Pinpoint the cell where the given text exists, returning its [x, y] midpoint coordinate. 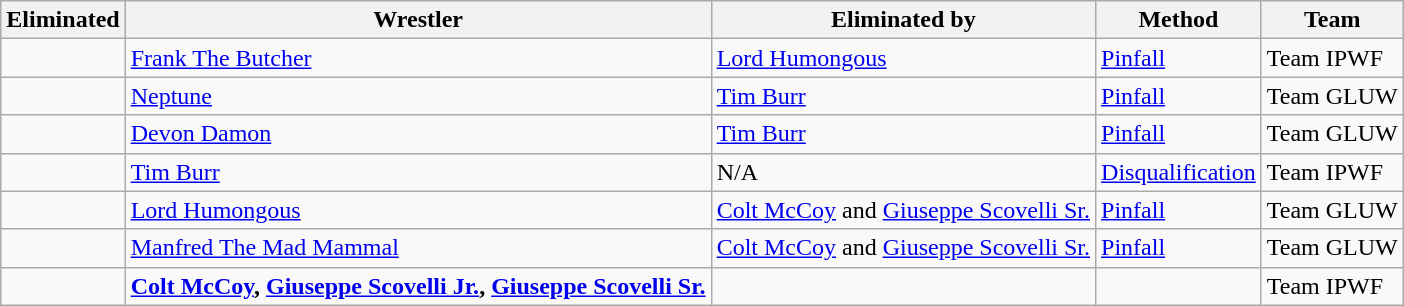
Eliminated by [903, 20]
Wrestler [418, 20]
Team [1332, 20]
Manfred The Mad Mammal [418, 248]
N/A [903, 172]
Disqualification [1179, 172]
Method [1179, 20]
Neptune [418, 96]
Frank The Butcher [418, 58]
Colt McCoy, Giuseppe Scovelli Jr., Giuseppe Scovelli Sr. [418, 286]
Devon Damon [418, 134]
Eliminated [63, 20]
